Provide the (x, y) coordinate of the cell's center where the given text is located.  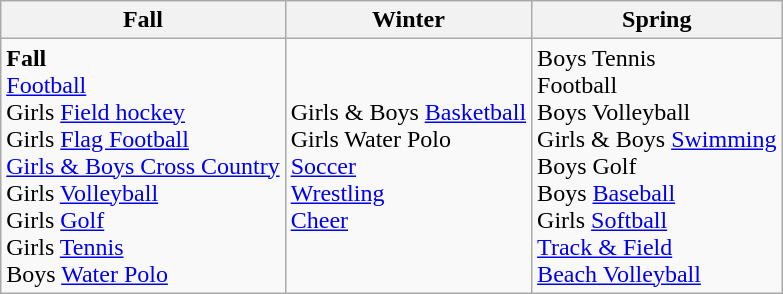
FallFootballGirls Field hockeyGirls Flag FootballGirls & Boys Cross CountryGirls VolleyballGirls GolfGirls TennisBoys Water Polo (143, 166)
Girls & Boys BasketballGirls Water PoloSoccerWrestlingCheer (408, 166)
Winter (408, 20)
Boys TennisFootballBoys VolleyballGirls & Boys SwimmingBoys GolfBoys BaseballGirls SoftballTrack & FieldBeach Volleyball (657, 166)
Spring (657, 20)
Fall (143, 20)
